Find where the given text appears and provide that cell's center as (x, y) coordinate. 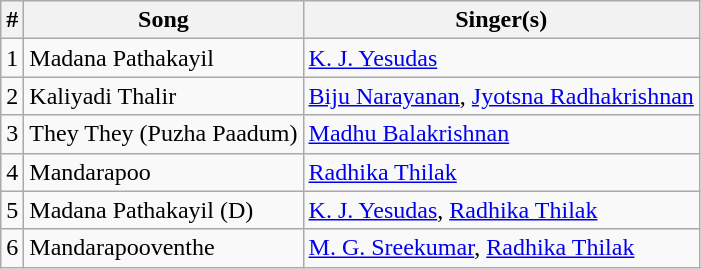
Radhika Thilak (501, 172)
They They (Puzha Paadum) (164, 134)
Madhu Balakrishnan (501, 134)
Mandarapoo (164, 172)
K. J. Yesudas (501, 58)
5 (12, 210)
2 (12, 96)
Madana Pathakayil (D) (164, 210)
Biju Narayanan, Jyotsna Radhakrishnan (501, 96)
6 (12, 248)
Singer(s) (501, 20)
Mandarapooventhe (164, 248)
Song (164, 20)
Kaliyadi Thalir (164, 96)
3 (12, 134)
1 (12, 58)
Madana Pathakayil (164, 58)
4 (12, 172)
K. J. Yesudas, Radhika Thilak (501, 210)
M. G. Sreekumar, Radhika Thilak (501, 248)
# (12, 20)
